Pinpoint the cell where the given text exists, returning its [X, Y] midpoint coordinate. 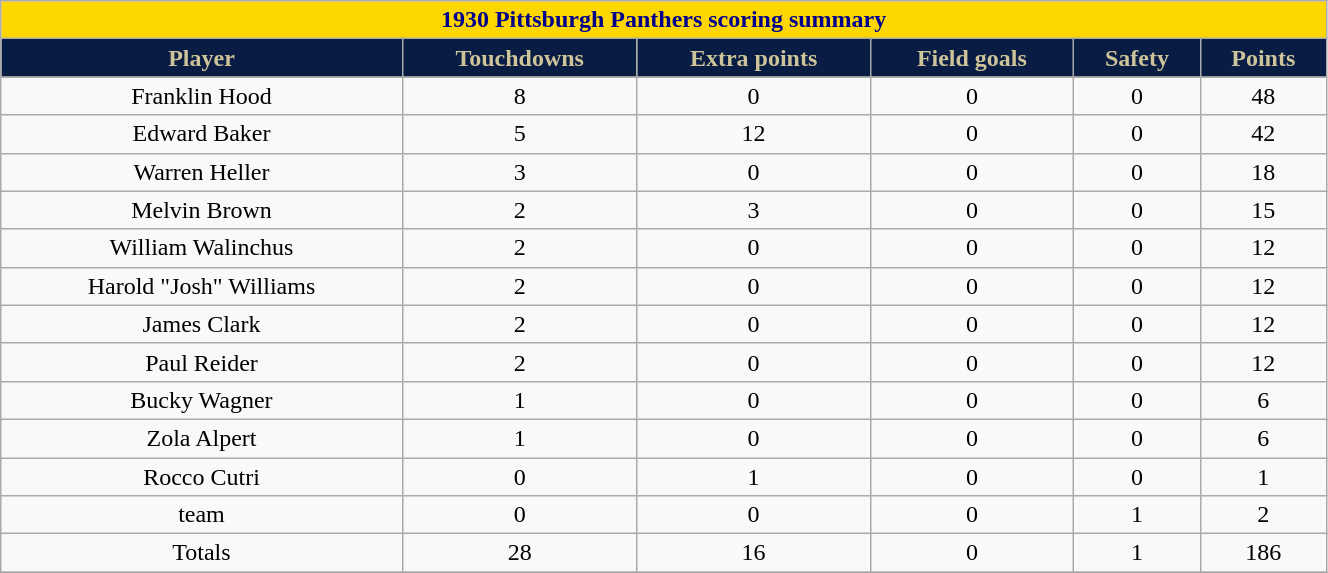
Touchdowns [520, 58]
Franklin Hood [202, 96]
Safety [1137, 58]
42 [1263, 134]
Bucky Wagner [202, 400]
Paul Reider [202, 362]
15 [1263, 210]
team [202, 515]
James Clark [202, 324]
Harold "Josh" Williams [202, 286]
Zola Alpert [202, 438]
18 [1263, 172]
Warren Heller [202, 172]
Totals [202, 553]
28 [520, 553]
1930 Pittsburgh Panthers scoring summary [664, 20]
Player [202, 58]
Extra points [754, 58]
Edward Baker [202, 134]
Field goals [972, 58]
Rocco Cutri [202, 477]
186 [1263, 553]
5 [520, 134]
16 [754, 553]
Points [1263, 58]
Melvin Brown [202, 210]
William Walinchus [202, 248]
48 [1263, 96]
8 [520, 96]
